Output the (x, y) coordinate of the center of the cell containing the given text.  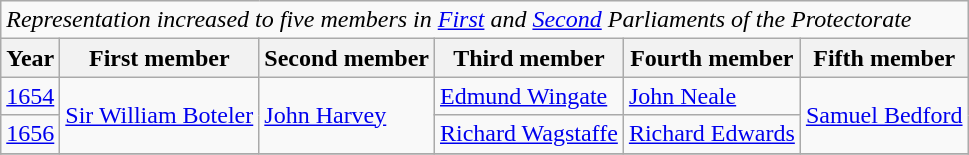
Representation increased to five members in First and Second Parliaments of the Protectorate (484, 20)
Fourth member (712, 58)
Year (30, 58)
Fifth member (884, 58)
Richard Edwards (712, 134)
Samuel Bedford (884, 115)
John Neale (712, 96)
1656 (30, 134)
Sir William Boteler (160, 115)
John Harvey (347, 115)
Second member (347, 58)
Third member (528, 58)
1654 (30, 96)
First member (160, 58)
Edmund Wingate (528, 96)
Richard Wagstaffe (528, 134)
